Provide the [x, y] coordinate of the cell's center where the given text is located.  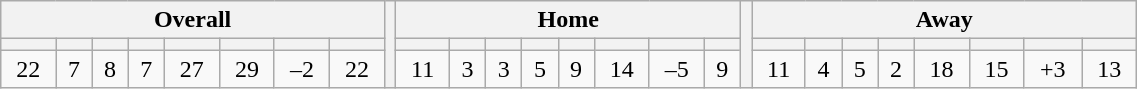
13 [1110, 69]
18 [942, 69]
2 [896, 69]
8 [110, 69]
15 [996, 69]
–5 [676, 69]
Overall [193, 20]
4 [823, 69]
29 [246, 69]
27 [192, 69]
–2 [302, 69]
14 [622, 69]
+3 [1052, 69]
Home [568, 20]
Away [944, 20]
